For the text-containing cell, return its midpoint in (X, Y) coordinate format. 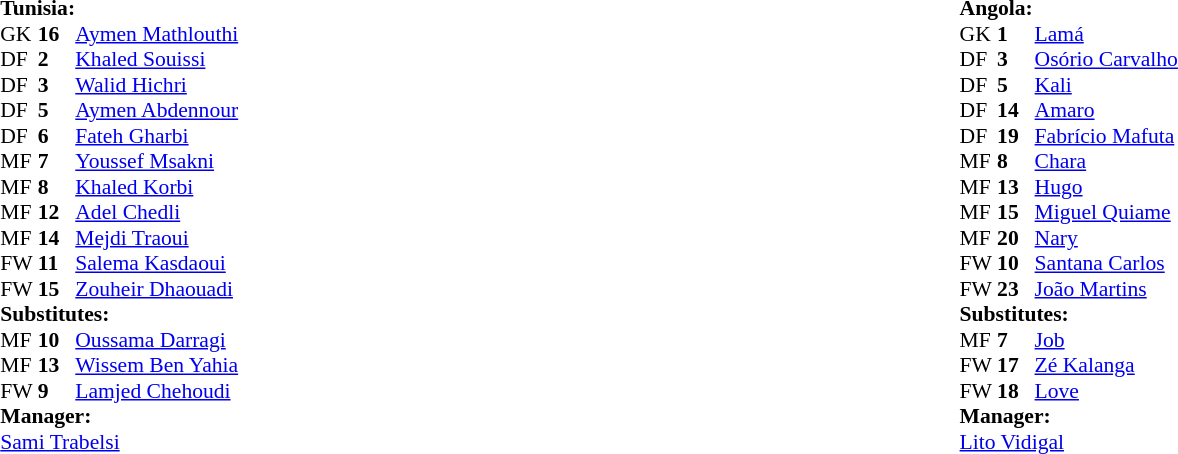
Love (1106, 391)
Job (1106, 340)
Oussama Darragi (156, 340)
Khaled Korbi (156, 187)
Zouheir Dhaouadi (156, 289)
Miguel Quiame (1106, 213)
Lamá (1106, 34)
11 (57, 263)
Nary (1106, 238)
Fateh Gharbi (156, 136)
12 (57, 213)
Fabrício Mafuta (1106, 136)
Santana Carlos (1106, 263)
6 (57, 136)
9 (57, 391)
16 (57, 34)
Salema Kasdaoui (156, 263)
18 (1016, 391)
Adel Chedli (156, 213)
João Martins (1106, 289)
Amaro (1106, 111)
Khaled Souissi (156, 59)
Zé Kalanga (1106, 365)
Walid Hichri (156, 85)
Aymen Mathlouthi (156, 34)
1 (1016, 34)
17 (1016, 365)
20 (1016, 238)
Youssef Msakni (156, 161)
Chara (1106, 161)
19 (1016, 136)
Mejdi Traoui (156, 238)
Aymen Abdennour (156, 111)
Lamjed Chehoudi (156, 391)
Wissem Ben Yahia (156, 365)
Kali (1106, 85)
Hugo (1106, 187)
23 (1016, 289)
2 (57, 59)
Osório Carvalho (1106, 59)
